Locate the cell with the specified text and output its (X, Y) center coordinate. 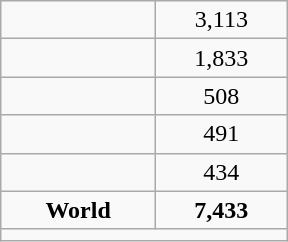
World (78, 210)
1,833 (221, 58)
508 (221, 96)
7,433 (221, 210)
3,113 (221, 20)
491 (221, 134)
434 (221, 172)
